From the cell containing the given text, extract its center point as (X, Y) coordinate. 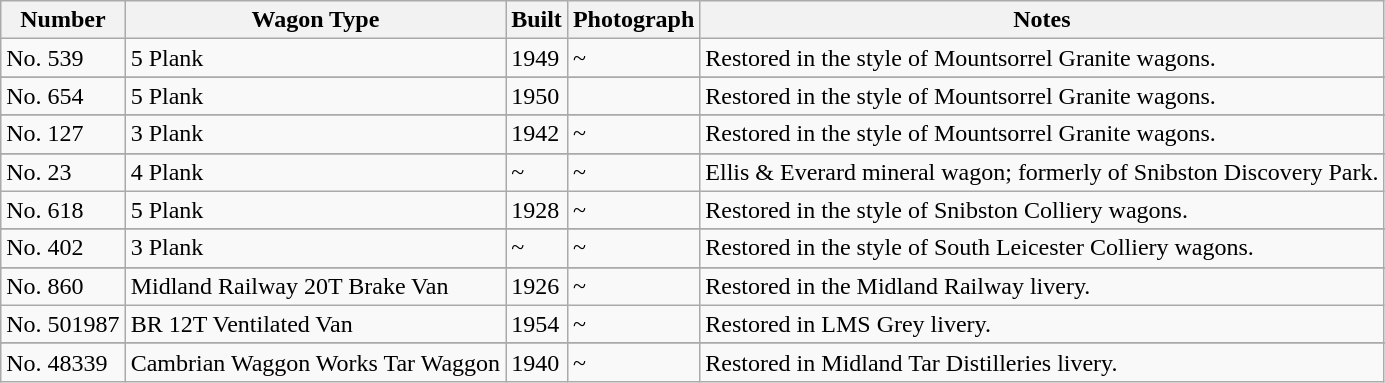
1926 (537, 286)
Restored in LMS Grey livery. (1042, 324)
No. 654 (63, 96)
No. 402 (63, 248)
No. 127 (63, 134)
1928 (537, 210)
Restored in Midland Tar Distilleries livery. (1042, 362)
1940 (537, 362)
Restored in the Midland Railway livery. (1042, 286)
1942 (537, 134)
Number (63, 20)
1950 (537, 96)
No. 48339 (63, 362)
Notes (1042, 20)
Ellis & Everard mineral wagon; formerly of Snibston Discovery Park. (1042, 172)
Photograph (633, 20)
Wagon Type (315, 20)
Restored in the style of Snibston Colliery wagons. (1042, 210)
BR 12T Ventilated Van (315, 324)
No. 618 (63, 210)
Restored in the style of South Leicester Colliery wagons. (1042, 248)
No. 539 (63, 58)
No. 860 (63, 286)
Midland Railway 20T Brake Van (315, 286)
Cambrian Waggon Works Tar Waggon (315, 362)
1949 (537, 58)
1954 (537, 324)
4 Plank (315, 172)
Built (537, 20)
No. 23 (63, 172)
No. 501987 (63, 324)
